Identify which cell holds the provided text, then report its [x, y] central coordinate. 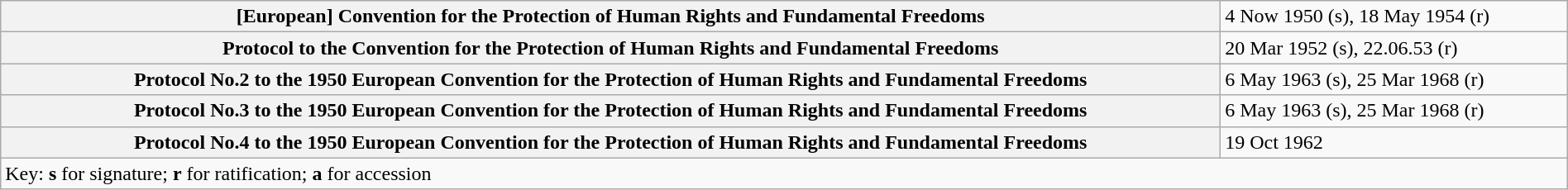
Key: s for signature; r for ratification; a for accession [784, 173]
Protocol No.3 to the 1950 European Convention for the Protection of Human Rights and Fundamental Freedoms [610, 111]
Protocol No.2 to the 1950 European Convention for the Protection of Human Rights and Fundamental Freedoms [610, 79]
19 Oct 1962 [1394, 142]
[European] Convention for the Protection of Human Rights and Fundamental Freedoms [610, 17]
Protocol No.4 to the 1950 European Convention for the Protection of Human Rights and Fundamental Freedoms [610, 142]
Protocol to the Convention for the Protection of Human Rights and Fundamental Freedoms [610, 48]
4 Now 1950 (s), 18 May 1954 (r) [1394, 17]
20 Mar 1952 (s), 22.06.53 (r) [1394, 48]
